Search for the cell housing the specified text and yield its [X, Y] center coordinate. 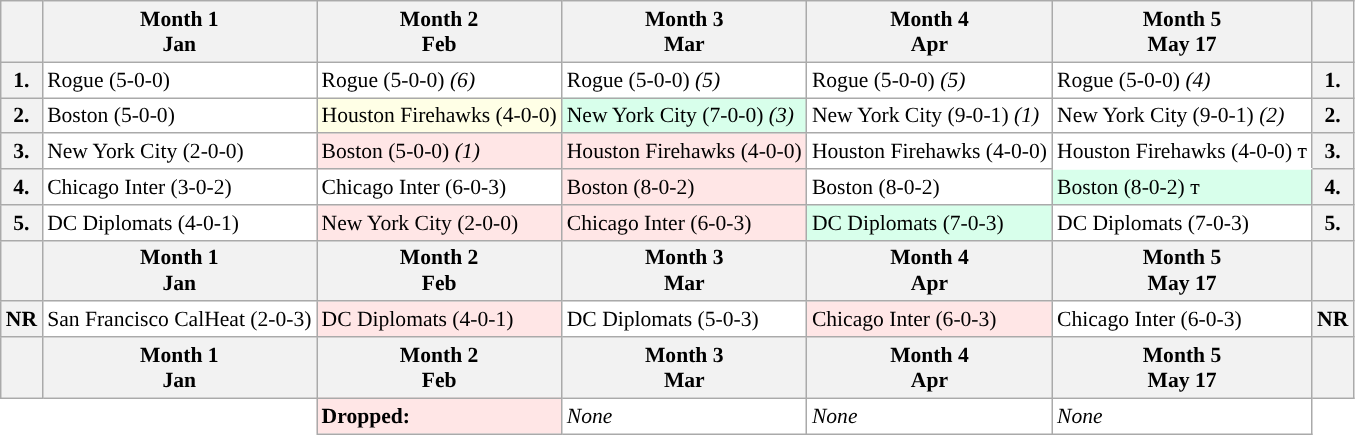
DC Diplomats (5-0-3) [684, 320]
Boston (5-0-0) (1) [440, 152]
Dropped: [440, 416]
New York City (7-0-0) (3) [684, 116]
Houston Firehawks (4-0-0) т [1182, 152]
Rogue (5-0-0) [179, 80]
Chicago Inter (3-0-2) [179, 187]
Rogue (5-0-0) (6) [440, 80]
Rogue (5-0-0) (4) [1182, 80]
Boston (8-0-2) т [1182, 187]
San Francisco CalHeat (2-0-3) [179, 320]
Boston (5-0-0) [179, 116]
New York City (9-0-1) (2) [1182, 116]
New York City (9-0-1) (1) [930, 116]
